For the text-containing cell, return its midpoint in [X, Y] coordinate format. 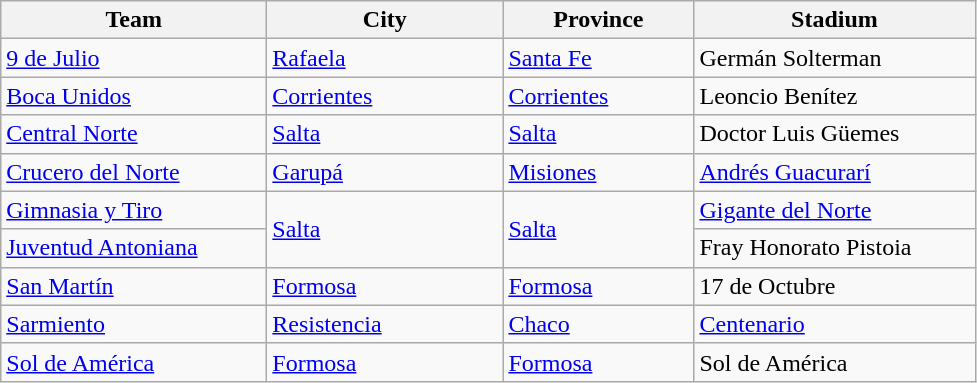
Team [134, 20]
17 de Octubre [834, 286]
Resistencia [385, 324]
Chaco [598, 324]
Gigante del Norte [834, 210]
Gimnasia y Tiro [134, 210]
Andrés Guacurarí [834, 172]
Boca Unidos [134, 96]
Fray Honorato Pistoia [834, 248]
Province [598, 20]
City [385, 20]
Doctor Luis Güemes [834, 134]
Central Norte [134, 134]
Rafaela [385, 58]
Germán Solterman [834, 58]
Sarmiento [134, 324]
Stadium [834, 20]
9 de Julio [134, 58]
Garupá [385, 172]
Centenario [834, 324]
Misiones [598, 172]
Crucero del Norte [134, 172]
Juventud Antoniana [134, 248]
Leoncio Benítez [834, 96]
San Martín [134, 286]
Santa Fe [598, 58]
